Pinpoint the cell where the given text exists, returning its [X, Y] midpoint coordinate. 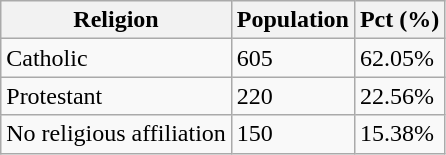
Religion [116, 20]
605 [292, 58]
Protestant [116, 96]
62.05% [399, 58]
Catholic [116, 58]
Pct (%) [399, 20]
No religious affiliation [116, 134]
22.56% [399, 96]
Population [292, 20]
15.38% [399, 134]
150 [292, 134]
220 [292, 96]
